For the text-containing cell, return its midpoint in (X, Y) coordinate format. 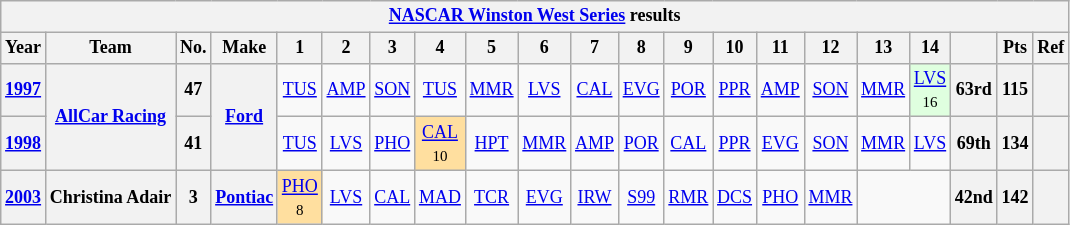
Ford (244, 116)
AllCar Racing (110, 116)
CAL 10 (440, 144)
Pontiac (244, 197)
8 (641, 48)
9 (688, 48)
TCR (492, 197)
41 (194, 144)
2003 (24, 197)
Pts (1015, 48)
5 (492, 48)
47 (194, 90)
Team (110, 48)
Year (24, 48)
142 (1015, 197)
PHO 8 (300, 197)
13 (884, 48)
Make (244, 48)
42nd (974, 197)
12 (830, 48)
S99 (641, 197)
HPT (492, 144)
11 (780, 48)
1 (300, 48)
115 (1015, 90)
69th (974, 144)
10 (735, 48)
63rd (974, 90)
No. (194, 48)
DCS (735, 197)
NASCAR Winston West Series results (535, 16)
1998 (24, 144)
7 (595, 48)
4 (440, 48)
2 (346, 48)
1997 (24, 90)
LVS 16 (930, 90)
Ref (1051, 48)
6 (544, 48)
Christina Adair (110, 197)
14 (930, 48)
RMR (688, 197)
MAD (440, 197)
134 (1015, 144)
IRW (595, 197)
